Pinpoint the cell where the given text exists, returning its (x, y) midpoint coordinate. 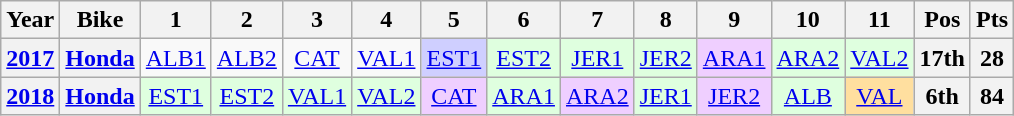
11 (880, 20)
5 (454, 20)
28 (992, 58)
2018 (30, 96)
ALB1 (176, 58)
9 (734, 20)
2 (246, 20)
ALB (808, 96)
Bike (100, 20)
6 (524, 20)
3 (316, 20)
10 (808, 20)
Pos (942, 20)
4 (386, 20)
Year (30, 20)
17th (942, 58)
7 (597, 20)
8 (666, 20)
VAL (880, 96)
6th (942, 96)
84 (992, 96)
2017 (30, 58)
ALB2 (246, 58)
1 (176, 20)
Pts (992, 20)
